Determine the [X, Y] coordinate at the center of the cell enclosing the given text.  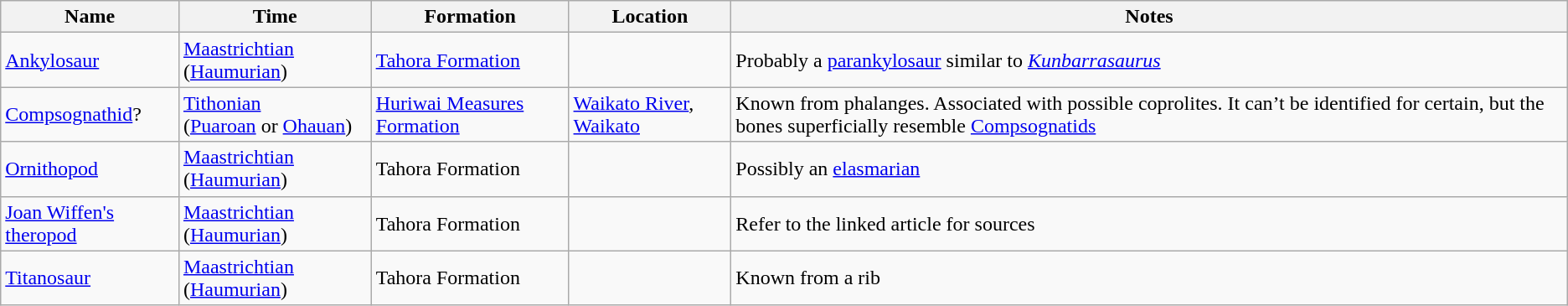
Known from a rib [1149, 278]
Ankylosaur [90, 60]
Tithonian(Puaroan or Ohauan) [275, 114]
Time [275, 17]
Titanosaur [90, 278]
Known from phalanges. Associated with possible coprolites. It can’t be identified for certain, but the bones superficially resemble Compsognatids [1149, 114]
Possibly an elasmarian [1149, 169]
Ornithopod [90, 169]
Joan Wiffen's theropod [90, 223]
Compsognathid? [90, 114]
Formation [470, 17]
Location [650, 17]
Waikato River, Waikato [650, 114]
Refer to the linked article for sources [1149, 223]
Notes [1149, 17]
Probably a parankylosaur similar to Kunbarrasaurus [1149, 60]
Name [90, 17]
Huriwai Measures Formation [470, 114]
